From the cell containing the given text, extract its center point as [x, y] coordinate. 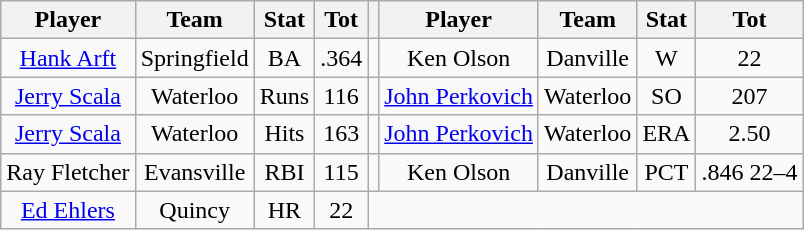
Hits [284, 134]
PCT [666, 172]
HR [284, 210]
Quincy [194, 210]
W [666, 58]
Runs [284, 96]
Springfield [194, 58]
207 [750, 96]
Hank Arft [68, 58]
.846 22–4 [750, 172]
SO [666, 96]
Ed Ehlers [68, 210]
ERA [666, 134]
163 [342, 134]
.364 [342, 58]
2.50 [750, 134]
RBI [284, 172]
BA [284, 58]
115 [342, 172]
Evansville [194, 172]
116 [342, 96]
Ray Fletcher [68, 172]
